Scan for the cell matching the given text and deliver its (X, Y) coordinate at center. 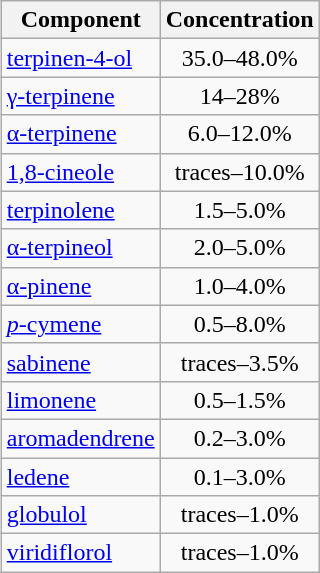
1.0–4.0% (240, 286)
0.2–3.0% (240, 438)
6.0–12.0% (240, 134)
viridiflorol (80, 553)
terpinolene (80, 210)
terpinen-4-ol (80, 58)
α-terpineol (80, 248)
0.1–3.0% (240, 477)
0.5–8.0% (240, 324)
35.0–48.0% (240, 58)
1,8-cineole (80, 172)
sabinene (80, 362)
traces–10.0% (240, 172)
Concentration (240, 20)
2.0–5.0% (240, 248)
1.5–5.0% (240, 210)
α-terpinene (80, 134)
Component (80, 20)
traces–3.5% (240, 362)
α-pinene (80, 286)
ledene (80, 477)
p-cymene (80, 324)
globulol (80, 515)
0.5–1.5% (240, 400)
14–28% (240, 96)
limonene (80, 400)
aromadendrene (80, 438)
γ-terpinene (80, 96)
